Provide the [X, Y] coordinate of the cell's center where the given text is located.  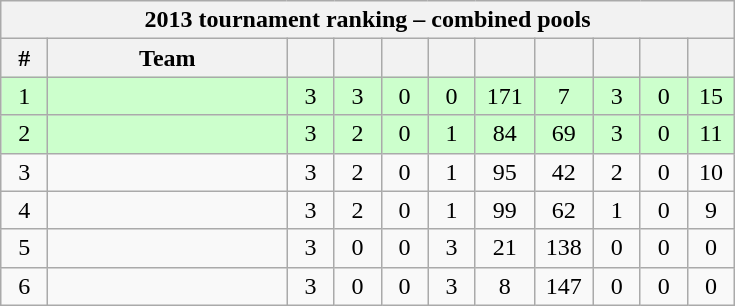
15 [710, 96]
95 [504, 172]
69 [564, 134]
147 [564, 286]
84 [504, 134]
10 [710, 172]
Team [168, 58]
# [24, 58]
138 [564, 248]
171 [504, 96]
4 [24, 210]
62 [564, 210]
42 [564, 172]
9 [710, 210]
5 [24, 248]
8 [504, 286]
6 [24, 286]
99 [504, 210]
2013 tournament ranking – combined pools [368, 20]
11 [710, 134]
7 [564, 96]
21 [504, 248]
